Capture the cell that displays the provided text and extract its [X, Y] central coordinate. 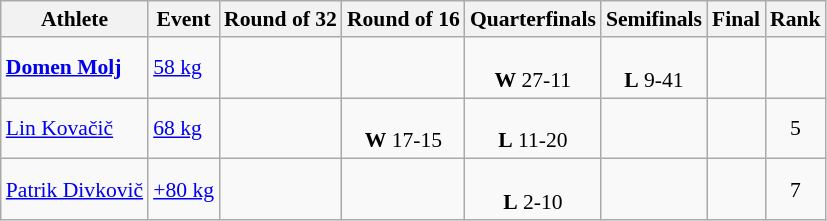
+80 kg [184, 190]
Patrik Divkovič [74, 190]
7 [796, 190]
Final [736, 19]
5 [796, 128]
L 9-41 [654, 68]
Rank [796, 19]
58 kg [184, 68]
W 17-15 [404, 128]
Round of 16 [404, 19]
Semifinals [654, 19]
Event [184, 19]
Quarterfinals [533, 19]
Round of 32 [280, 19]
Athlete [74, 19]
68 kg [184, 128]
L 2-10 [533, 190]
W 27-11 [533, 68]
Domen Molj [74, 68]
Lin Kovačič [74, 128]
L 11-20 [533, 128]
